From the cell containing the given text, extract its center point as [x, y] coordinate. 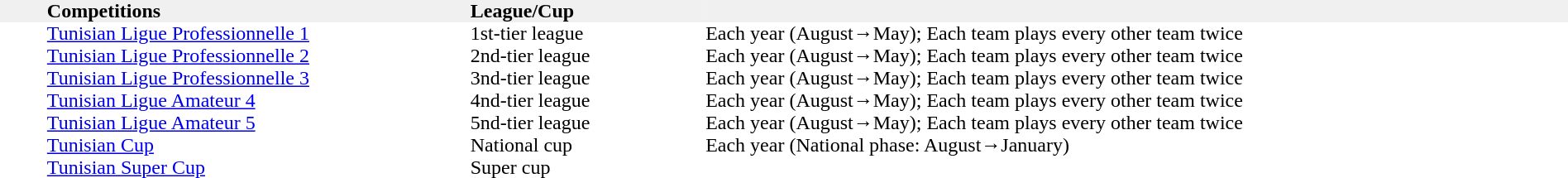
2nd-tier league [588, 56]
Tunisian Cup [259, 146]
3nd-tier league [588, 78]
1st-tier league [588, 33]
Tunisian Ligue Amateur 4 [259, 101]
Tunisian Ligue Amateur 5 [259, 123]
Each year (National phase: August→January) [1136, 146]
Tunisian Ligue Professionnelle 1 [259, 33]
League/Cup [588, 12]
Competitions [259, 12]
National cup [588, 146]
Tunisian Ligue Professionnelle 2 [259, 56]
5nd-tier league [588, 123]
Tunisian Ligue Professionnelle 3 [259, 78]
4nd-tier league [588, 101]
